Extract the (X, Y) coordinate from the center of the cell holding the provided text.  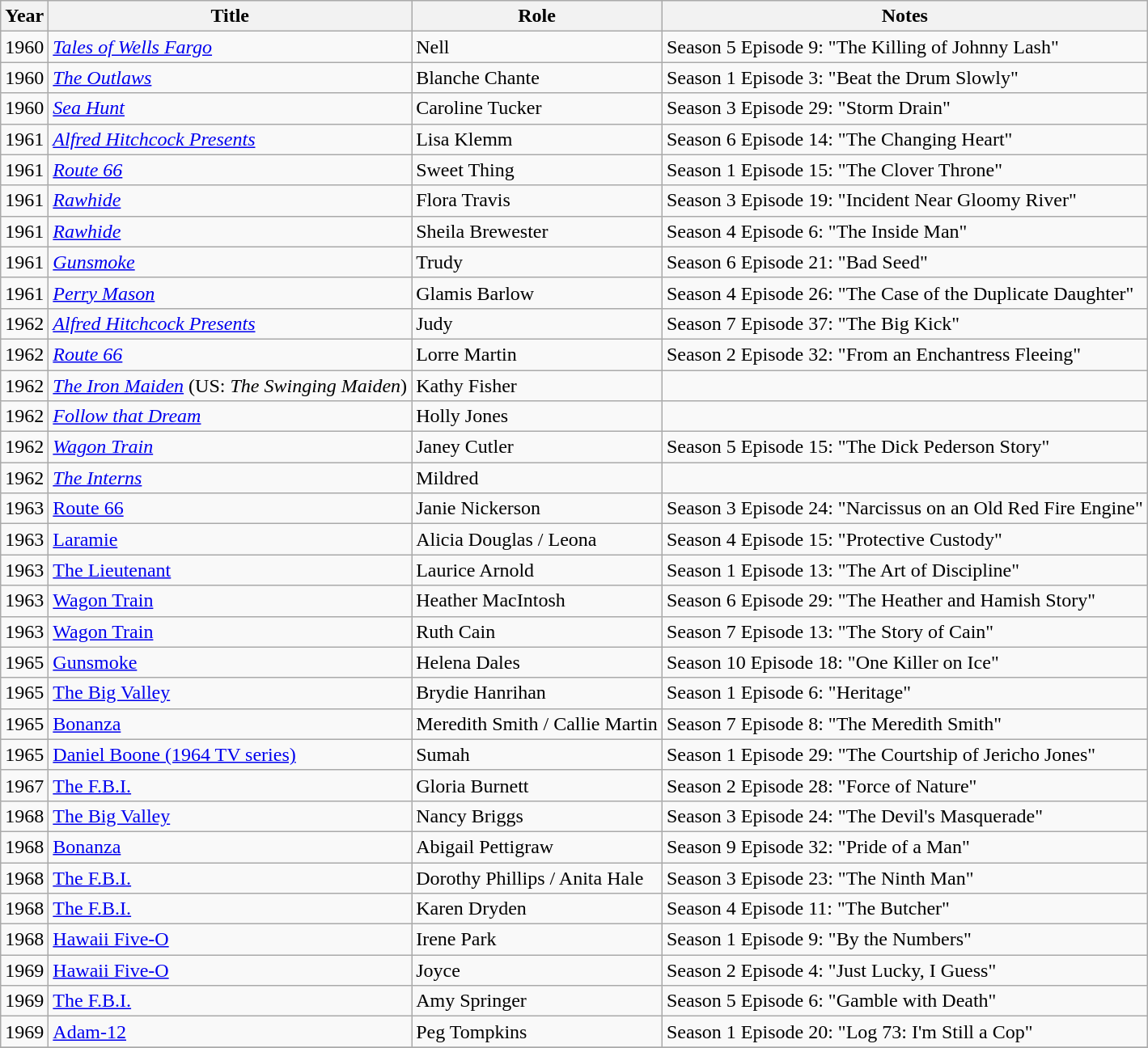
Season 3 Episode 24: "The Devil's Masquerade" (904, 816)
Laurice Arnold (537, 570)
Season 2 Episode 32: "From an Enchantress Fleeing" (904, 354)
Sea Hunt (230, 108)
Mildred (537, 478)
Gloria Burnett (537, 785)
Holly Jones (537, 416)
1967 (24, 785)
Blanche Chante (537, 78)
Dorothy Phillips / Anita Hale (537, 877)
Season 9 Episode 32: "Pride of a Man" (904, 847)
Caroline Tucker (537, 108)
Season 1 Episode 6: "Heritage" (904, 693)
Season 1 Episode 29: "The Courtship of Jericho Jones" (904, 754)
The Iron Maiden (US: The Swinging Maiden) (230, 386)
Tales of Wells Fargo (230, 47)
Season 4 Episode 6: "The Inside Man" (904, 231)
Irene Park (537, 940)
The Interns (230, 478)
Meredith Smith / Callie Martin (537, 724)
Adam-12 (230, 1032)
Sheila Brewester (537, 231)
Abigail Pettigraw (537, 847)
Season 5 Episode 15: "The Dick Pederson Story" (904, 447)
Season 3 Episode 23: "The Ninth Man" (904, 877)
Season 6 Episode 21: "Bad Seed" (904, 262)
Joyce (537, 970)
Season 3 Episode 19: "Incident Near Gloomy River" (904, 201)
Season 7 Episode 37: "The Big Kick" (904, 323)
Season 5 Episode 6: "Gamble with Death" (904, 1001)
Nancy Briggs (537, 816)
Year (24, 16)
Daniel Boone (1964 TV series) (230, 754)
Karen Dryden (537, 909)
Perry Mason (230, 293)
Season 6 Episode 14: "The Changing Heart" (904, 139)
Trudy (537, 262)
Season 1 Episode 3: "Beat the Drum Slowly" (904, 78)
Judy (537, 323)
Sweet Thing (537, 170)
Role (537, 16)
Title (230, 16)
Heather MacIntosh (537, 601)
Glamis Barlow (537, 293)
Season 4 Episode 26: "The Case of the Duplicate Daughter" (904, 293)
Season 7 Episode 8: "The Meredith Smith" (904, 724)
Season 2 Episode 28: "Force of Nature" (904, 785)
Janie Nickerson (537, 509)
Notes (904, 16)
Kathy Fisher (537, 386)
Sumah (537, 754)
Peg Tompkins (537, 1032)
Season 1 Episode 15: "The Clover Throne" (904, 170)
Season 7 Episode 13: "The Story of Cain" (904, 632)
Brydie Hanrihan (537, 693)
Laramie (230, 539)
The Outlaws (230, 78)
Lisa Klemm (537, 139)
Season 1 Episode 9: "By the Numbers" (904, 940)
Season 6 Episode 29: "The Heather and Hamish Story" (904, 601)
Season 4 Episode 15: "Protective Custody" (904, 539)
Season 3 Episode 29: "Storm Drain" (904, 108)
Janey Cutler (537, 447)
Alicia Douglas / Leona (537, 539)
Helena Dales (537, 662)
Follow that Dream (230, 416)
Season 2 Episode 4: "Just Lucky, I Guess" (904, 970)
Season 10 Episode 18: "One Killer on Ice" (904, 662)
Season 1 Episode 20: "Log 73: I'm Still a Cop" (904, 1032)
Season 5 Episode 9: "The Killing of Johnny Lash" (904, 47)
Season 3 Episode 24: "Narcissus on an Old Red Fire Engine" (904, 509)
Amy Springer (537, 1001)
Ruth Cain (537, 632)
Season 1 Episode 13: "The Art of Discipline" (904, 570)
Flora Travis (537, 201)
Nell (537, 47)
Lorre Martin (537, 354)
Season 4 Episode 11: "The Butcher" (904, 909)
The Lieutenant (230, 570)
